Output the [X, Y] coordinate of the center of the cell containing the given text.  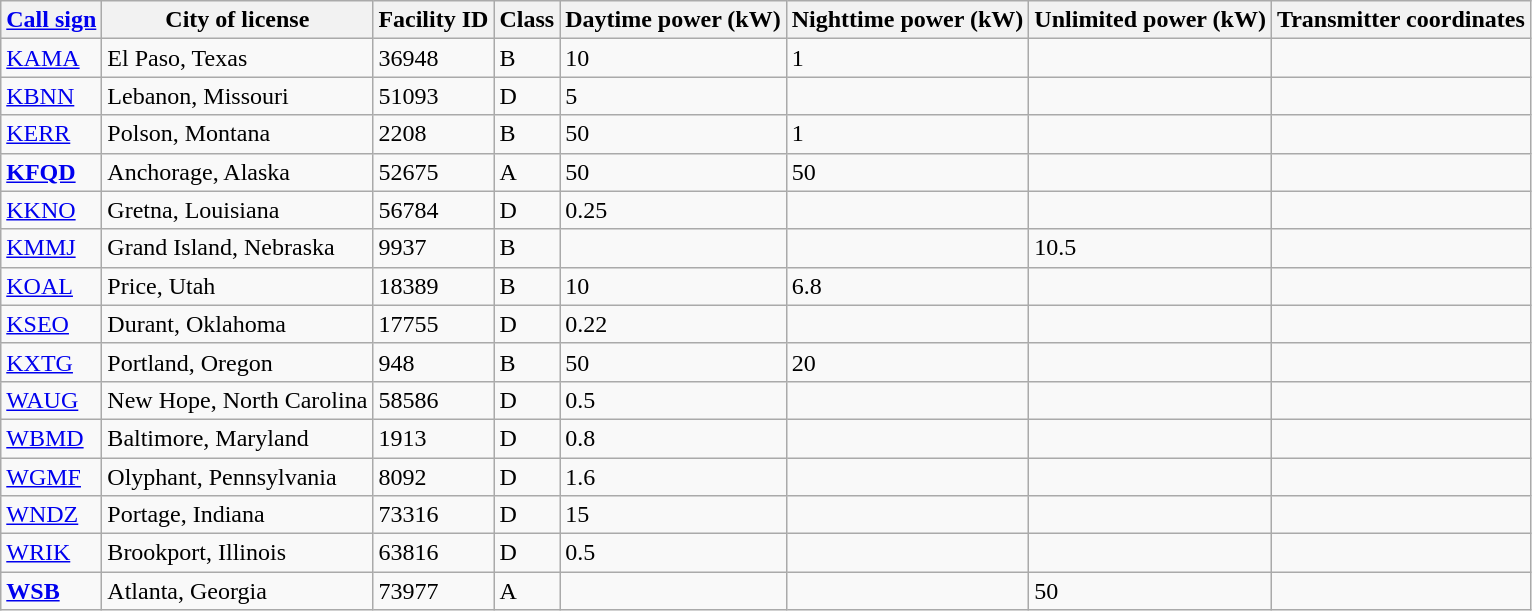
1.6 [674, 477]
Portage, Indiana [238, 515]
El Paso, Texas [238, 58]
Portland, Oregon [238, 362]
20 [908, 362]
15 [674, 515]
Price, Utah [238, 286]
Olyphant, Pennsylvania [238, 477]
KSEO [52, 324]
Durant, Oklahoma [238, 324]
KFQD [52, 172]
73316 [434, 515]
KERR [52, 134]
Baltimore, Maryland [238, 438]
17755 [434, 324]
0.8 [674, 438]
Facility ID [434, 20]
Daytime power (kW) [674, 20]
73977 [434, 591]
1913 [434, 438]
KKNO [52, 210]
0.22 [674, 324]
WGMF [52, 477]
9937 [434, 248]
KMMJ [52, 248]
WAUG [52, 400]
New Hope, North Carolina [238, 400]
2208 [434, 134]
Transmitter coordinates [1400, 20]
56784 [434, 210]
0.25 [674, 210]
36948 [434, 58]
5 [674, 96]
Anchorage, Alaska [238, 172]
10.5 [1150, 248]
Polson, Montana [238, 134]
52675 [434, 172]
Grand Island, Nebraska [238, 248]
8092 [434, 477]
Unlimited power (kW) [1150, 20]
948 [434, 362]
KBNN [52, 96]
KAMA [52, 58]
KXTG [52, 362]
City of license [238, 20]
6.8 [908, 286]
58586 [434, 400]
Lebanon, Missouri [238, 96]
WNDZ [52, 515]
WBMD [52, 438]
Class [527, 20]
WRIK [52, 553]
Gretna, Louisiana [238, 210]
Call sign [52, 20]
Atlanta, Georgia [238, 591]
51093 [434, 96]
18389 [434, 286]
KOAL [52, 286]
Brookport, Illinois [238, 553]
WSB [52, 591]
Nighttime power (kW) [908, 20]
63816 [434, 553]
